Scan for the cell matching the given text and deliver its [x, y] coordinate at center. 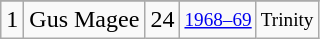
24 [162, 20]
Trinity [287, 20]
1968–69 [218, 20]
Gus Magee [84, 20]
1 [12, 20]
